Pinpoint the cell where the given text exists, returning its (X, Y) midpoint coordinate. 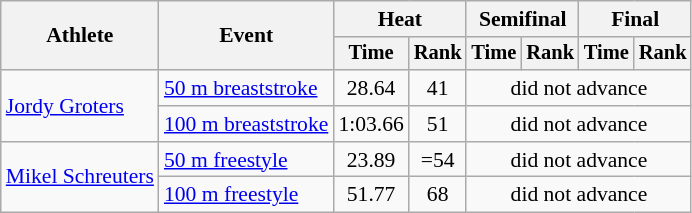
28.64 (370, 88)
23.89 (370, 160)
51 (438, 124)
Athlete (80, 36)
Heat (400, 19)
1:03.66 (370, 124)
50 m freestyle (246, 160)
68 (438, 195)
=54 (438, 160)
100 m breaststroke (246, 124)
51.77 (370, 195)
50 m breaststroke (246, 88)
Mikel Schreuters (80, 178)
Jordy Groters (80, 106)
100 m freestyle (246, 195)
Event (246, 36)
Semifinal (522, 19)
41 (438, 88)
Final (635, 19)
